Capture the cell that displays the provided text and extract its [x, y] central coordinate. 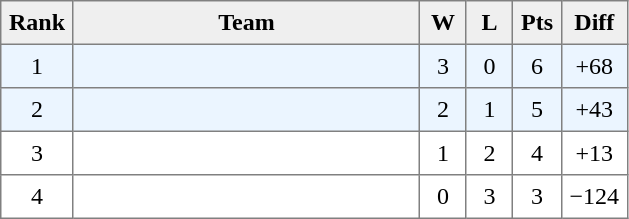
−124 [594, 197]
6 [537, 66]
W [443, 23]
L [489, 23]
+43 [594, 110]
Team [246, 23]
Diff [594, 23]
+68 [594, 66]
5 [537, 110]
Pts [537, 23]
+13 [594, 153]
Rank [38, 23]
